Scan for the cell matching the given text and deliver its [X, Y] coordinate at center. 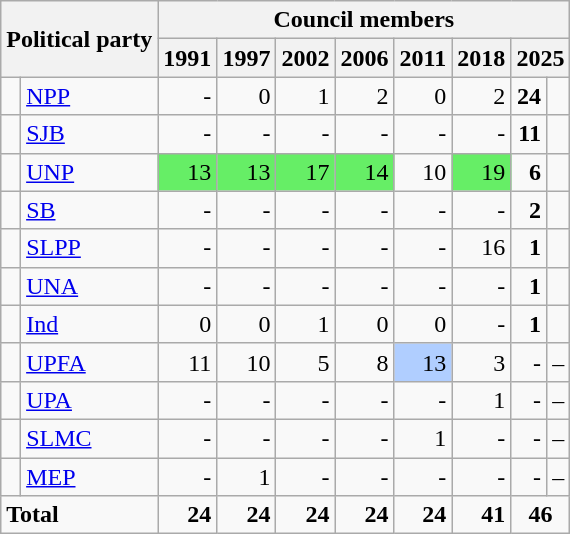
Ind [90, 324]
UNP [90, 172]
UNA [90, 286]
1997 [246, 58]
1991 [188, 58]
Council members [364, 20]
Total [80, 515]
NPP [90, 96]
2025 [540, 58]
SLMC [90, 438]
3 [482, 362]
SLPP [90, 248]
MEP [90, 477]
19 [482, 172]
8 [364, 362]
5 [306, 362]
UPFA [90, 362]
16 [482, 248]
17 [306, 172]
UPA [90, 400]
2002 [306, 58]
SB [90, 210]
2006 [364, 58]
6 [529, 172]
SJB [90, 134]
14 [364, 172]
Political party [80, 39]
41 [482, 515]
46 [540, 515]
2018 [482, 58]
2011 [423, 58]
